Provide the (x, y) coordinate of the cell's center where the given text is located.  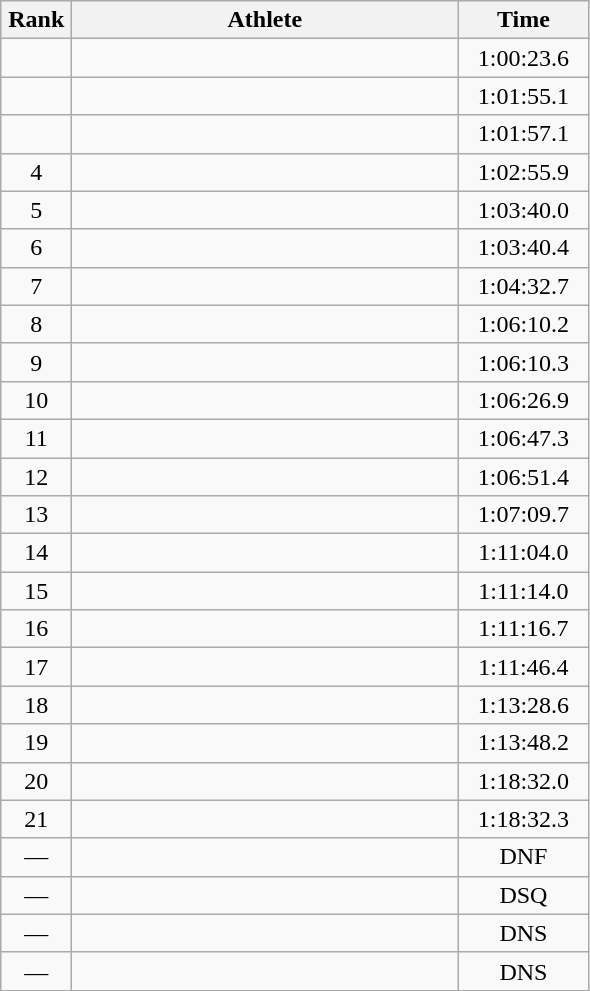
18 (36, 705)
1:06:26.9 (524, 400)
1:01:55.1 (524, 96)
1:18:32.3 (524, 819)
1:06:10.3 (524, 362)
19 (36, 743)
1:13:28.6 (524, 705)
12 (36, 477)
1:02:55.9 (524, 172)
6 (36, 248)
Rank (36, 20)
Athlete (265, 20)
17 (36, 667)
15 (36, 591)
1:07:09.7 (524, 515)
5 (36, 210)
1:06:47.3 (524, 438)
1:03:40.4 (524, 248)
21 (36, 819)
1:13:48.2 (524, 743)
16 (36, 629)
Time (524, 20)
8 (36, 324)
1:01:57.1 (524, 134)
1:11:16.7 (524, 629)
1:03:40.0 (524, 210)
1:11:46.4 (524, 667)
20 (36, 781)
9 (36, 362)
10 (36, 400)
DNF (524, 857)
11 (36, 438)
1:18:32.0 (524, 781)
DSQ (524, 895)
1:00:23.6 (524, 58)
4 (36, 172)
7 (36, 286)
13 (36, 515)
1:04:32.7 (524, 286)
1:06:51.4 (524, 477)
1:11:14.0 (524, 591)
1:06:10.2 (524, 324)
14 (36, 553)
1:11:04.0 (524, 553)
